Detect which cell encompasses the target text, then output its [x, y] center coordinate. 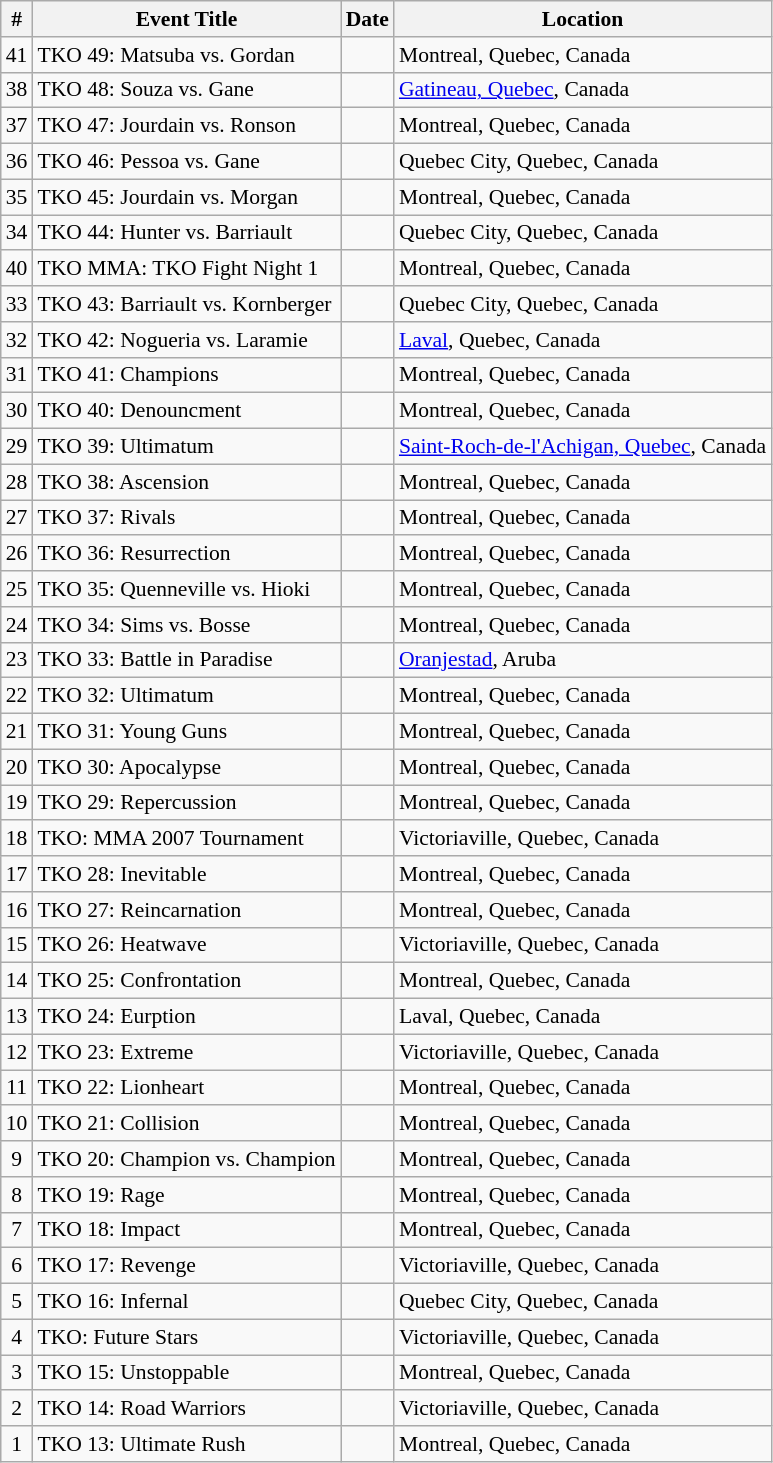
TKO 44: Hunter vs. Barriault [186, 233]
36 [17, 162]
TKO: Future Stars [186, 1337]
28 [17, 482]
Saint-Roch-de-l'Achigan, Quebec, Canada [582, 447]
2 [17, 1409]
3 [17, 1373]
TKO 43: Barriault vs. Kornberger [186, 304]
30 [17, 411]
38 [17, 90]
37 [17, 126]
TKO 47: Jourdain vs. Ronson [186, 126]
12 [17, 1052]
TKO 20: Champion vs. Champion [186, 1159]
6 [17, 1266]
TKO 26: Heatwave [186, 945]
32 [17, 340]
TKO 28: Inevitable [186, 874]
4 [17, 1337]
24 [17, 625]
9 [17, 1159]
18 [17, 839]
16 [17, 910]
TKO 42: Nogueria vs. Laramie [186, 340]
34 [17, 233]
TKO 35: Quenneville vs. Hioki [186, 589]
TKO 37: Rivals [186, 518]
TKO 46: Pessoa vs. Gane [186, 162]
TKO 45: Jourdain vs. Morgan [186, 197]
29 [17, 447]
19 [17, 803]
8 [17, 1195]
TKO 21: Collision [186, 1124]
11 [17, 1088]
33 [17, 304]
Date [368, 19]
26 [17, 554]
7 [17, 1230]
Location [582, 19]
TKO 27: Reincarnation [186, 910]
41 [17, 55]
14 [17, 981]
31 [17, 375]
13 [17, 1017]
Event Title [186, 19]
10 [17, 1124]
22 [17, 696]
TKO 17: Revenge [186, 1266]
TKO 31: Young Guns [186, 732]
TKO: MMA 2007 Tournament [186, 839]
20 [17, 767]
TKO 23: Extreme [186, 1052]
TKO 39: Ultimatum [186, 447]
TKO 41: Champions [186, 375]
TKO 19: Rage [186, 1195]
Gatineau, Quebec, Canada [582, 90]
TKO 25: Confrontation [186, 981]
TKO 40: Denouncment [186, 411]
TKO 33: Battle in Paradise [186, 660]
25 [17, 589]
40 [17, 269]
17 [17, 874]
TKO 30: Apocalypse [186, 767]
TKO 32: Ultimatum [186, 696]
TKO 24: Eurption [186, 1017]
# [17, 19]
TKO 15: Unstoppable [186, 1373]
5 [17, 1302]
21 [17, 732]
TKO 38: Ascension [186, 482]
23 [17, 660]
TKO 13: Ultimate Rush [186, 1444]
35 [17, 197]
27 [17, 518]
TKO 22: Lionheart [186, 1088]
TKO 36: Resurrection [186, 554]
TKO 34: Sims vs. Bosse [186, 625]
TKO 48: Souza vs. Gane [186, 90]
TKO MMA: TKO Fight Night 1 [186, 269]
Oranjestad, Aruba [582, 660]
1 [17, 1444]
TKO 18: Impact [186, 1230]
TKO 29: Repercussion [186, 803]
TKO 49: Matsuba vs. Gordan [186, 55]
TKO 16: Infernal [186, 1302]
TKO 14: Road Warriors [186, 1409]
15 [17, 945]
